Determine the (x, y) coordinate at the center of the cell enclosing the given text.  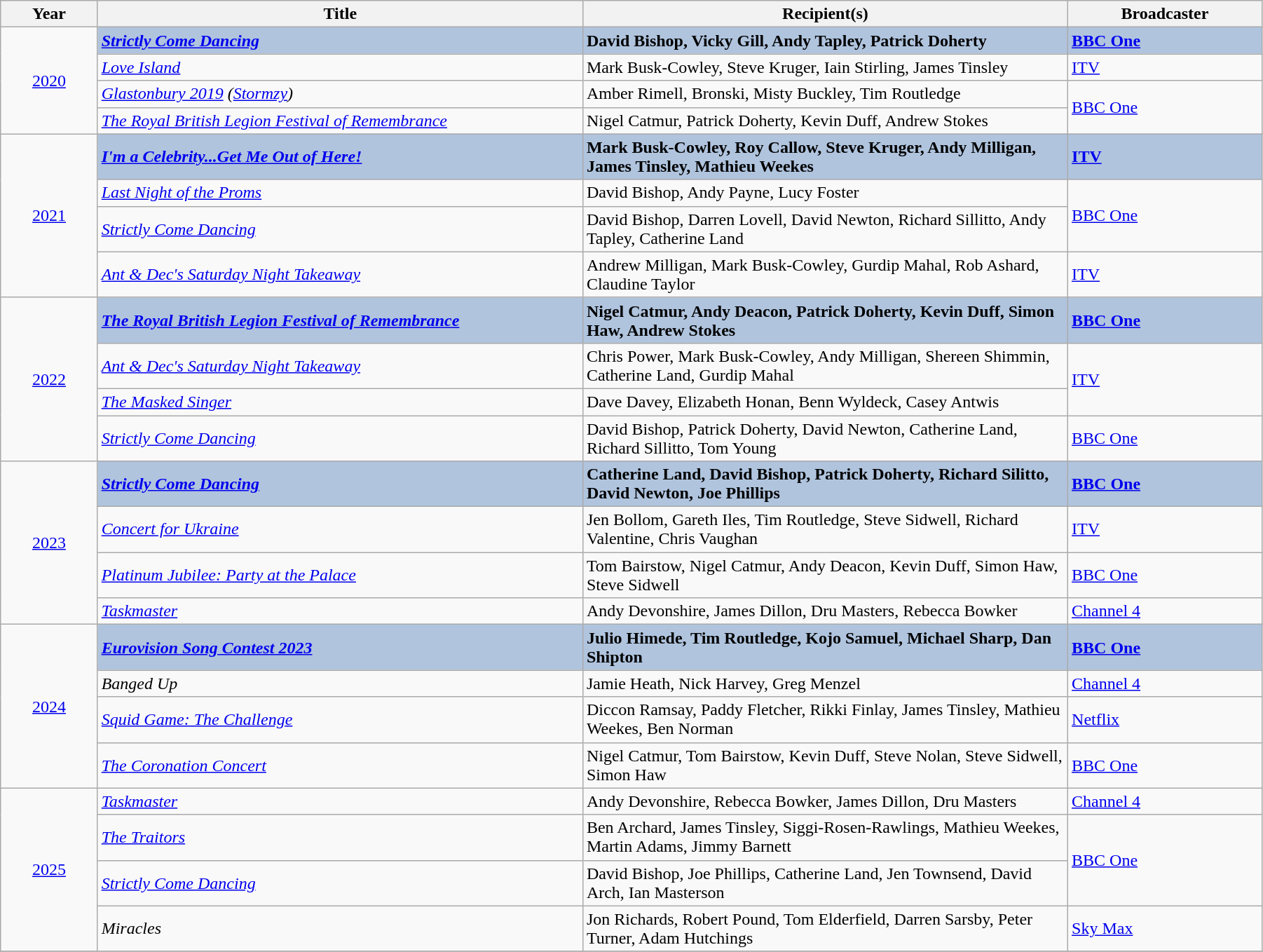
Nigel Catmur, Andy Deacon, Patrick Doherty, Kevin Duff, Simon Haw, Andrew Stokes (825, 320)
Banged Up (340, 684)
Sky Max (1165, 928)
2021 (49, 216)
Netflix (1165, 719)
Year (49, 14)
Title (340, 14)
Miracles (340, 928)
Andrew Milligan, Mark Busk-Cowley, Gurdip Mahal, Rob Ashard, Claudine Taylor (825, 275)
Nigel Catmur, Tom Bairstow, Kevin Duff, Steve Nolan, Steve Sidwell, Simon Haw (825, 766)
Jen Bollom, Gareth Iles, Tim Routledge, Steve Sidwell, Richard Valentine, Chris Vaughan (825, 530)
Julio Himede, Tim Routledge, Kojo Samuel, Michael Sharp, Dan Shipton (825, 648)
The Coronation Concert (340, 766)
Andy Devonshire, James Dillon, Dru Masters, Rebecca Bowker (825, 611)
2022 (49, 379)
Mark Busk-Cowley, Steve Kruger, Iain Stirling, James Tinsley (825, 67)
Amber Rimell, Bronski, Misty Buckley, Tim Routledge (825, 94)
Tom Bairstow, Nigel Catmur, Andy Deacon, Kevin Duff, Simon Haw, Steve Sidwell (825, 575)
Catherine Land, David Bishop, Patrick Doherty, Richard Silitto, David Newton, Joe Phillips (825, 484)
Platinum Jubilee: Party at the Palace (340, 575)
Eurovision Song Contest 2023 (340, 648)
Broadcaster (1165, 14)
Last Night of the Proms (340, 193)
Chris Power, Mark Busk-Cowley, Andy Milligan, Shereen Shimmin, Catherine Land, Gurdip Mahal (825, 366)
Andy Devonshire, Rebecca Bowker, James Dillon, Dru Masters (825, 801)
Recipient(s) (825, 14)
David Bishop, Vicky Gill, Andy Tapley, Patrick Doherty (825, 41)
Jon Richards, Robert Pound, Tom Elderfield, Darren Sarsby, Peter Turner, Adam Hutchings (825, 928)
Glastonbury 2019 (Stormzy) (340, 94)
Diccon Ramsay, Paddy Fletcher, Rikki Finlay, James Tinsley, Mathieu Weekes, Ben Norman (825, 719)
Mark Busk-Cowley, Roy Callow, Steve Kruger, Andy Milligan, James Tinsley, Mathieu Weekes (825, 157)
I'm a Celebrity...Get Me Out of Here! (340, 157)
David Bishop, Darren Lovell, David Newton, Richard Sillitto, Andy Tapley, Catherine Land (825, 229)
Nigel Catmur, Patrick Doherty, Kevin Duff, Andrew Stokes (825, 121)
2024 (49, 707)
2020 (49, 81)
2025 (49, 869)
Concert for Ukraine (340, 530)
David Bishop, Patrick Doherty, David Newton, Catherine Land, Richard Sillitto, Tom Young (825, 437)
Squid Game: The Challenge (340, 719)
Jamie Heath, Nick Harvey, Greg Menzel (825, 684)
Love Island (340, 67)
Dave Davey, Elizabeth Honan, Benn Wyldeck, Casey Antwis (825, 402)
David Bishop, Andy Payne, Lucy Foster (825, 193)
The Traitors (340, 837)
David Bishop, Joe Phillips, Catherine Land, Jen Townsend, David Arch, Ian Masterson (825, 883)
The Masked Singer (340, 402)
Ben Archard, James Tinsley, Siggi-Rosen-Rawlings, Mathieu Weekes, Martin Adams, Jimmy Barnett (825, 837)
2023 (49, 543)
